Determine the [X, Y] coordinate at the center of the cell enclosing the given text.  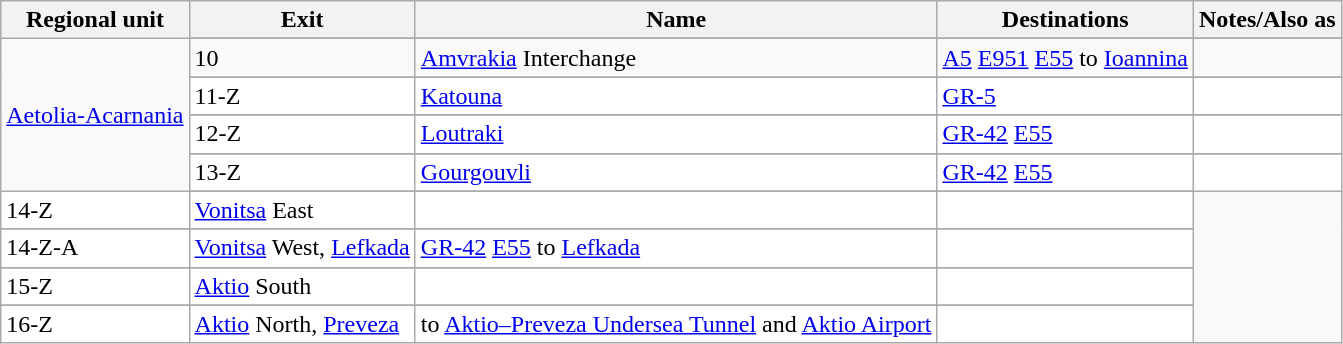
Amvrakia Interchange [676, 58]
Katouna [676, 96]
Exit [302, 20]
14-Z-A [95, 248]
16-Z [95, 324]
14-Z [95, 210]
10 [302, 58]
15-Z [95, 286]
11-Z [302, 96]
to Aktio–Preveza Undersea Tunnel and Aktio Airport [676, 324]
Loutraki [676, 134]
Vonitsa East [302, 210]
12-Z [302, 134]
Name [676, 20]
Aktio South [302, 286]
Regional unit [95, 20]
13-Z [302, 172]
Notes/Also as [1267, 20]
Aktio North, Preveza [302, 324]
Gourgouvli [676, 172]
Destinations [1065, 20]
GR-42 E55 to Lefkada [676, 248]
Vonitsa West, Lefkada [302, 248]
A5 E951 E55 to Ioannina [1065, 58]
Aetolia-Acarnania [95, 115]
GR-5 [1065, 96]
